Determine the [X, Y] coordinate at the center of the cell enclosing the given text.  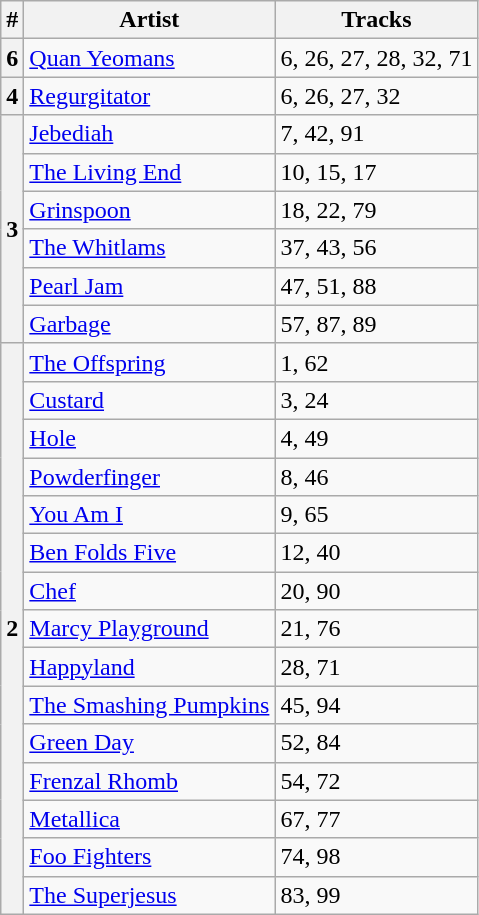
Grinspoon [150, 210]
Custard [150, 400]
1, 62 [376, 362]
18, 22, 79 [376, 210]
Regurgitator [150, 96]
# [12, 20]
52, 84 [376, 743]
6, 26, 27, 28, 32, 71 [376, 58]
Quan Yeomans [150, 58]
28, 71 [376, 667]
Jebediah [150, 134]
47, 51, 88 [376, 286]
8, 46 [376, 477]
2 [12, 628]
The Superjesus [150, 895]
The Offspring [150, 362]
Tracks [376, 20]
83, 99 [376, 895]
20, 90 [376, 591]
45, 94 [376, 705]
Powderfinger [150, 477]
Garbage [150, 324]
Chef [150, 591]
67, 77 [376, 819]
Marcy Playground [150, 629]
37, 43, 56 [376, 248]
The Whitlams [150, 248]
Green Day [150, 743]
Metallica [150, 819]
10, 15, 17 [376, 172]
74, 98 [376, 857]
6, 26, 27, 32 [376, 96]
3, 24 [376, 400]
Hole [150, 438]
54, 72 [376, 781]
9, 65 [376, 515]
Foo Fighters [150, 857]
The Living End [150, 172]
You Am I [150, 515]
7, 42, 91 [376, 134]
4, 49 [376, 438]
Pearl Jam [150, 286]
4 [12, 96]
12, 40 [376, 553]
Ben Folds Five [150, 553]
Artist [150, 20]
3 [12, 229]
Happyland [150, 667]
21, 76 [376, 629]
The Smashing Pumpkins [150, 705]
57, 87, 89 [376, 324]
6 [12, 58]
Frenzal Rhomb [150, 781]
